From the cell containing the given text, extract its center point as (X, Y) coordinate. 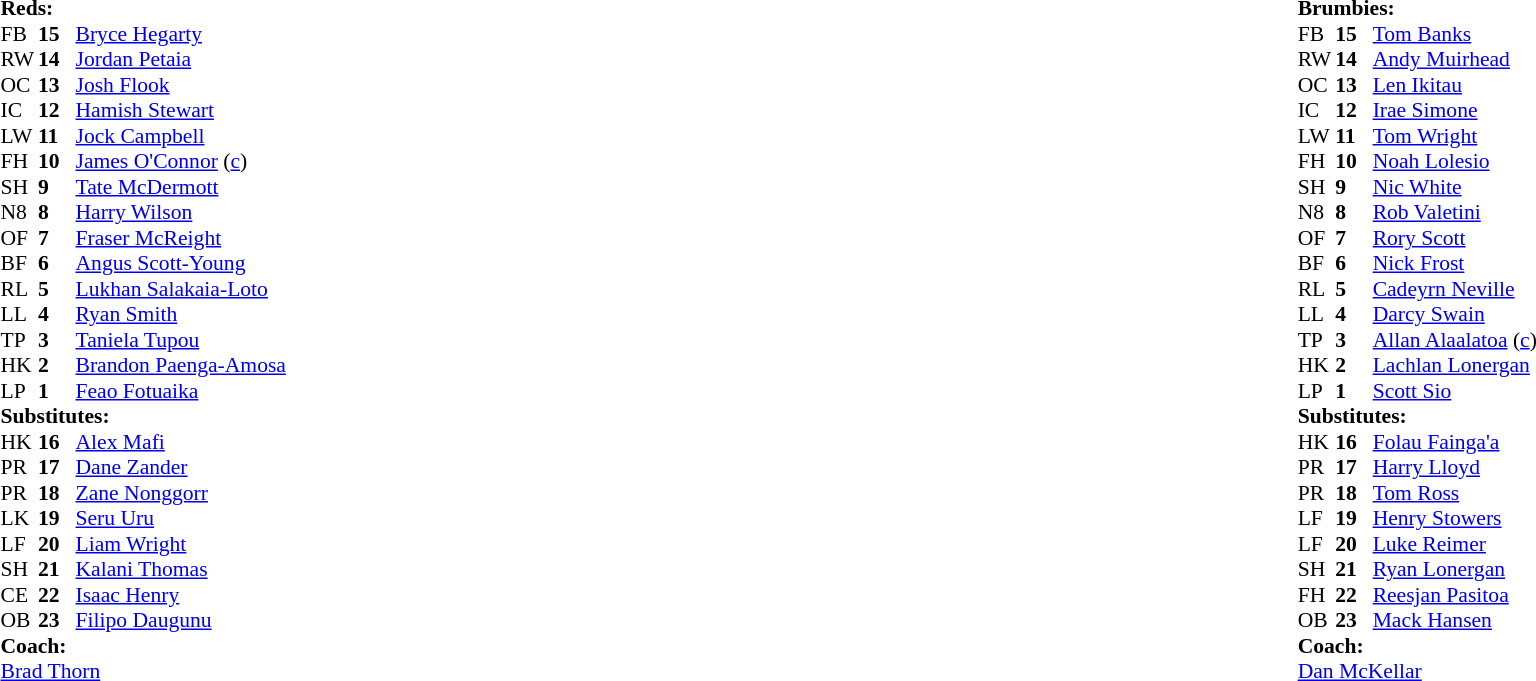
Bryce Hegarty (181, 34)
Taniela Tupou (181, 340)
Fraser McReight (181, 238)
Isaac Henry (181, 595)
Feao Fotuaika (181, 391)
Coach: (142, 646)
Josh Flook (181, 85)
Ryan Smith (181, 315)
Tate McDermott (181, 187)
CE (19, 595)
Alex Mafi (181, 442)
Liam Wright (181, 544)
Harry Wilson (181, 213)
Brandon Paenga-Amosa (181, 365)
Filipo Daugunu (181, 621)
Substitutes: (142, 417)
Jordan Petaia (181, 59)
James O'Connor (c) (181, 161)
LK (19, 519)
Zane Nonggorr (181, 493)
Angus Scott-Young (181, 263)
Kalani Thomas (181, 569)
Dane Zander (181, 467)
Lukhan Salakaia-Loto (181, 289)
Hamish Stewart (181, 111)
Jock Campbell (181, 136)
Seru Uru (181, 519)
